Detect which cell encompasses the target text, then output its (x, y) center coordinate. 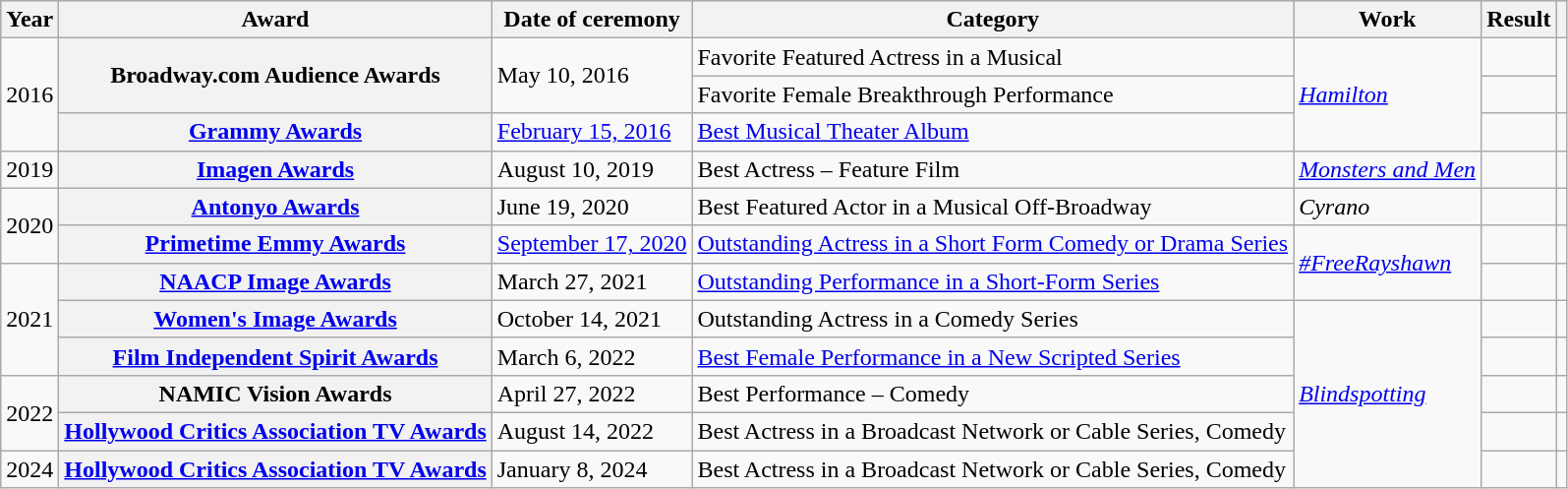
Best Featured Actor in a Musical Off-Broadway (993, 207)
Monsters and Men (1388, 169)
Film Independent Spirit Awards (275, 356)
Favorite Featured Actress in a Musical (993, 57)
Broadway.com Audience Awards (275, 76)
March 6, 2022 (592, 356)
March 27, 2021 (592, 281)
Result (1519, 20)
Grammy Awards (275, 132)
October 14, 2021 (592, 319)
Best Performance – Comedy (993, 394)
Blindspotting (1388, 394)
Outstanding Actress in a Comedy Series (993, 319)
Award (275, 20)
Cyrano (1388, 207)
January 8, 2024 (592, 469)
April 27, 2022 (592, 394)
2021 (29, 319)
Hamilton (1388, 94)
2024 (29, 469)
May 10, 2016 (592, 76)
2020 (29, 225)
Favorite Female Breakthrough Performance (993, 94)
Primetime Emmy Awards (275, 244)
Best Musical Theater Album (993, 132)
Category (993, 20)
August 10, 2019 (592, 169)
June 19, 2020 (592, 207)
Antonyo Awards (275, 207)
Best Female Performance in a New Scripted Series (993, 356)
#FreeRayshawn (1388, 263)
2019 (29, 169)
Work (1388, 20)
NAACP Image Awards (275, 281)
Date of ceremony (592, 20)
Outstanding Actress in a Short Form Comedy or Drama Series (993, 244)
February 15, 2016 (592, 132)
Year (29, 20)
Women's Image Awards (275, 319)
Outstanding Performance in a Short-Form Series (993, 281)
September 17, 2020 (592, 244)
Imagen Awards (275, 169)
Best Actress – Feature Film (993, 169)
2016 (29, 94)
NAMIC Vision Awards (275, 394)
August 14, 2022 (592, 431)
2022 (29, 412)
